Output the (X, Y) coordinate of the center of the cell containing the given text.  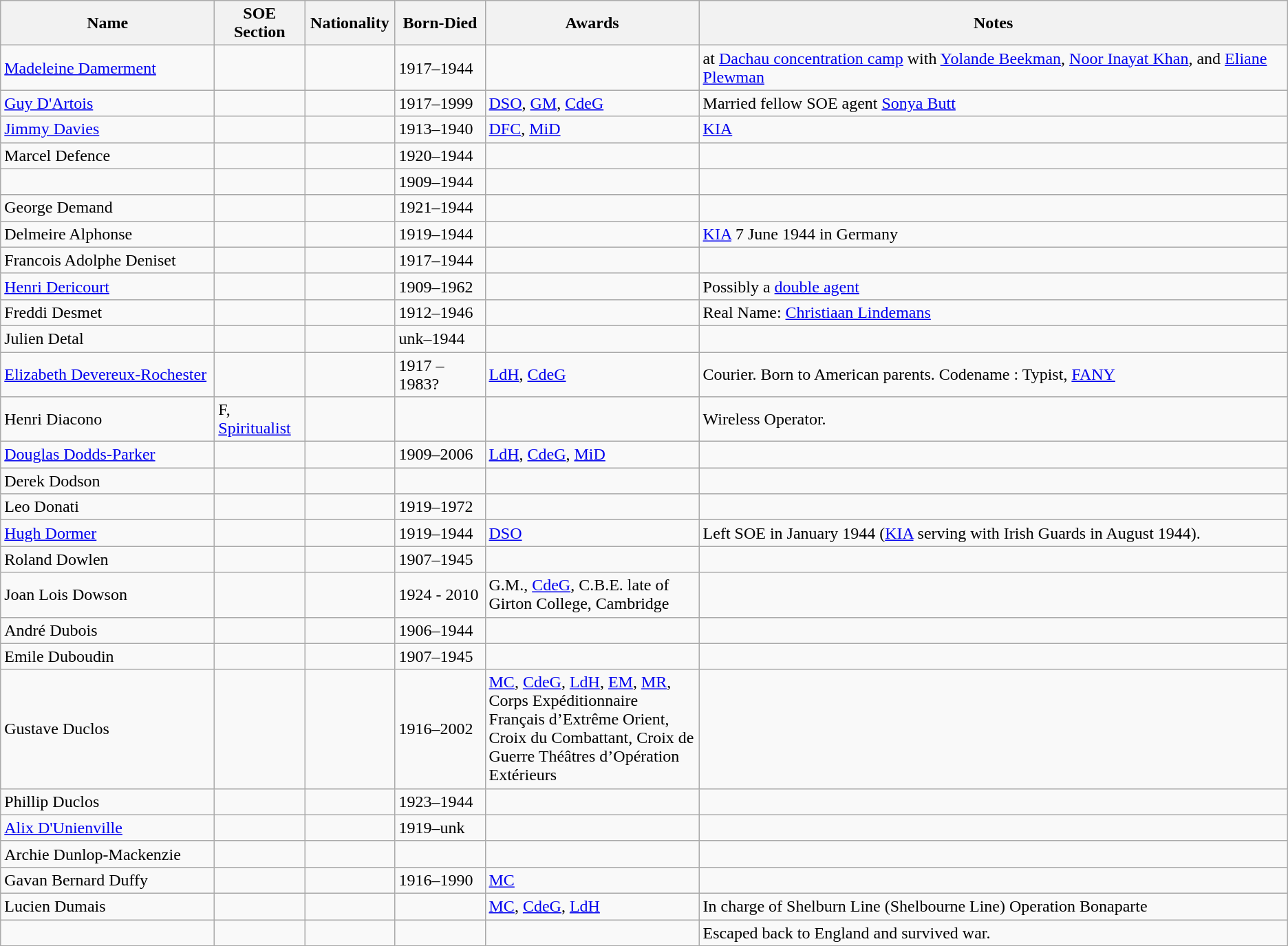
DFC, MiD (592, 129)
1917–1999 (440, 103)
Nationality (350, 23)
Escaped back to England and survived war. (994, 932)
Awards (592, 23)
G.M., CdeG, C.B.E. late of Girton College, Cambridge (592, 594)
1917 – 1983? (440, 374)
Derek Dodson (107, 481)
In charge of Shelburn Line (Shelbourne Line) Operation Bonaparte (994, 906)
Lucien Dumais (107, 906)
Jimmy Davies (107, 129)
Courier. Born to American parents. Codename : Typist, FANY (994, 374)
Leo Donati (107, 507)
F, Spiritualist (260, 420)
Name (107, 23)
DSO, GM, CdeG (592, 103)
Gavan Bernard Duffy (107, 880)
Gustave Duclos (107, 729)
1924 - 2010 (440, 594)
Elizabeth Devereux-Rochester (107, 374)
Madeleine Damerment (107, 67)
Marcel Defence (107, 155)
1909–1962 (440, 286)
Freddi Desmet (107, 312)
Delmeire Alphonse (107, 234)
LdH, CdeG, MiD (592, 455)
unk–1944 (440, 338)
Born-Died (440, 23)
1909–2006 (440, 455)
Notes (994, 23)
SOE Section (260, 23)
1919–unk (440, 828)
André Dubois (107, 630)
Joan Lois Dowson (107, 594)
1906–1944 (440, 630)
1916–1990 (440, 880)
1913–1940 (440, 129)
George Demand (107, 208)
1919–1972 (440, 507)
Francois Adolphe Deniset (107, 260)
Possibly a double agent (994, 286)
Julien Detal (107, 338)
1923–1944 (440, 802)
MC, CdeG, LdH (592, 906)
Hugh Dormer (107, 533)
Guy D'Artois (107, 103)
Left SOE in January 1944 (KIA serving with Irish Guards in August 1944). (994, 533)
Roland Dowlen (107, 559)
Emile Duboudin (107, 656)
Phillip Duclos (107, 802)
Archie Dunlop-Mackenzie (107, 854)
KIA (994, 129)
KIA 7 June 1944 in Germany (994, 234)
MC (592, 880)
1916–2002 (440, 729)
1920–1944 (440, 155)
Alix D'Unienville (107, 828)
Wireless Operator. (994, 420)
1921–1944 (440, 208)
LdH, CdeG (592, 374)
1912–1946 (440, 312)
Married fellow SOE agent Sonya Butt (994, 103)
MC, CdeG, LdH, EM, MR, Corps Expéditionnaire Français d’Extrême Orient, Croix du Combattant, Croix de Guerre Théâtres d’Opération Extérieurs (592, 729)
at Dachau concentration camp with Yolande Beekman, Noor Inayat Khan, and Eliane Plewman (994, 67)
Henri Dericourt (107, 286)
1909–1944 (440, 182)
DSO (592, 533)
Henri Diacono (107, 420)
Douglas Dodds-Parker (107, 455)
Real Name: Christiaan Lindemans (994, 312)
